Detect which cell encompasses the target text, then output its [X, Y] center coordinate. 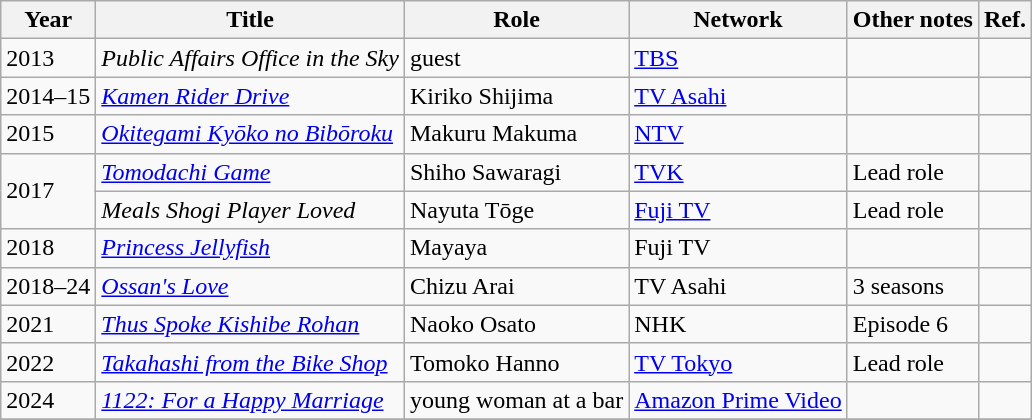
TVK [738, 172]
2018–24 [48, 286]
2022 [48, 362]
Shiho Sawaragi [516, 172]
Chizu Arai [516, 286]
2014–15 [48, 96]
2013 [48, 58]
Kiriko Shijima [516, 96]
Role [516, 20]
Tomodachi Game [250, 172]
Nayuta Tōge [516, 210]
Public Affairs Office in the Sky [250, 58]
Naoko Osato [516, 324]
Kamen Rider Drive [250, 96]
2015 [48, 134]
Thus Spoke Kishibe Rohan [250, 324]
NHK [738, 324]
Princess Jellyfish [250, 248]
Tomoko Hanno [516, 362]
TV Tokyo [738, 362]
2018 [48, 248]
2024 [48, 400]
1122: For a Happy Marriage [250, 400]
3 seasons [912, 286]
Okitegami Kyōko no Bibōroku [250, 134]
Ref. [1004, 20]
Takahashi from the Bike Shop [250, 362]
Title [250, 20]
2017 [48, 191]
Amazon Prime Video [738, 400]
Mayaya [516, 248]
Episode 6 [912, 324]
guest [516, 58]
TBS [738, 58]
young woman at a bar [516, 400]
Makuru Makuma [516, 134]
Ossan's Love [250, 286]
Meals Shogi Player Loved [250, 210]
2021 [48, 324]
NTV [738, 134]
Year [48, 20]
Other notes [912, 20]
Network [738, 20]
